Find where the given text appears and provide that cell's center as (X, Y) coordinate. 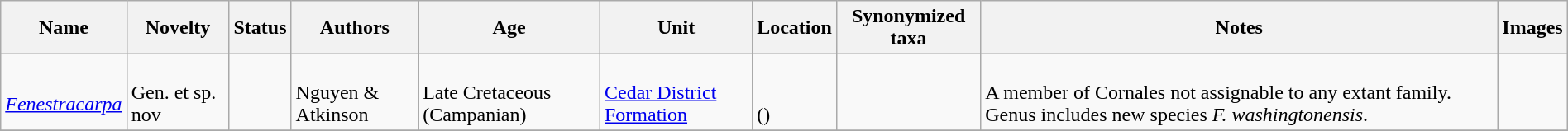
() (795, 92)
Notes (1239, 28)
Novelty (178, 28)
A member of Cornales not assignable to any extant family. Genus includes new species F. washingtonensis. (1239, 92)
Unit (676, 28)
Nguyen & Atkinson (355, 92)
Cedar District Formation (676, 92)
Age (509, 28)
Images (1532, 28)
Status (260, 28)
Synonymized taxa (908, 28)
Name (64, 28)
Gen. et sp. nov (178, 92)
Authors (355, 28)
Late Cretaceous (Campanian) (509, 92)
Fenestracarpa (64, 92)
Location (795, 28)
